Provide the (X, Y) coordinate of the cell's center where the given text is located.  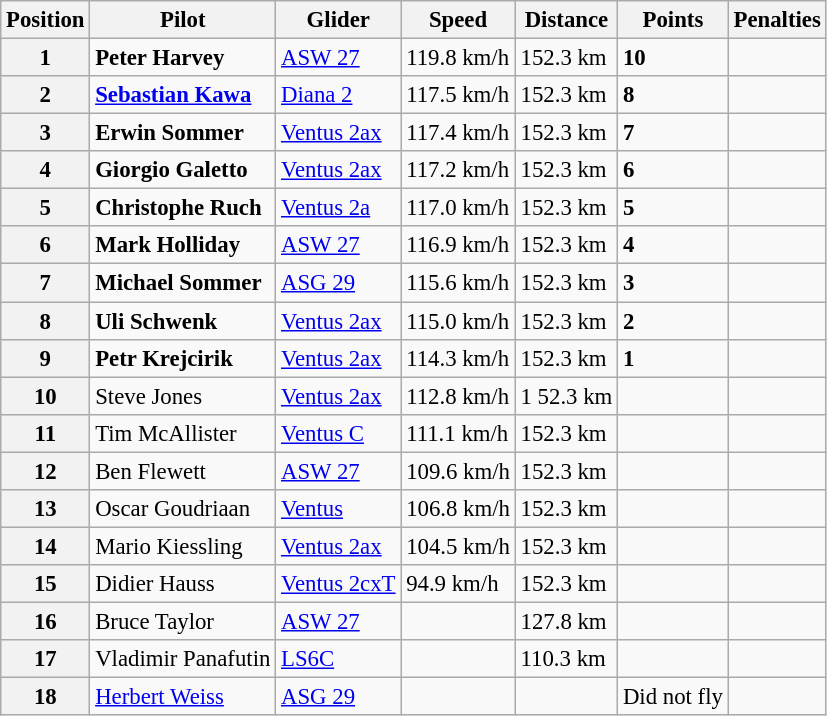
Bruce Taylor (183, 621)
Michael Sommer (183, 283)
Ventus (338, 509)
Uli Schwenk (183, 321)
110.3 km (566, 659)
127.8 km (566, 621)
17 (46, 659)
Christophe Ruch (183, 208)
115.6 km/h (458, 283)
111.1 km/h (458, 433)
Oscar Goudriaan (183, 509)
15 (46, 584)
Penalties (777, 20)
104.5 km/h (458, 546)
Sebastian Kawa (183, 95)
Ben Flewett (183, 471)
Mark Holliday (183, 245)
Didier Hauss (183, 584)
12 (46, 471)
Petr Krejcirik (183, 358)
109.6 km/h (458, 471)
Mario Kiessling (183, 546)
Diana 2 (338, 95)
115.0 km/h (458, 321)
Giorgio Galetto (183, 170)
16 (46, 621)
Ventus 2a (338, 208)
117.4 km/h (458, 133)
Did not fly (674, 697)
106.8 km/h (458, 509)
11 (46, 433)
Glider (338, 20)
Speed (458, 20)
Pilot (183, 20)
114.3 km/h (458, 358)
1 52.3 km (566, 396)
119.8 km/h (458, 58)
Position (46, 20)
9 (46, 358)
Distance (566, 20)
Vladimir Panafutin (183, 659)
Points (674, 20)
LS6C (338, 659)
18 (46, 697)
Ventus C (338, 433)
117.2 km/h (458, 170)
Steve Jones (183, 396)
116.9 km/h (458, 245)
Peter Harvey (183, 58)
112.8 km/h (458, 396)
Ventus 2cxT (338, 584)
13 (46, 509)
14 (46, 546)
94.9 km/h (458, 584)
Tim McAllister (183, 433)
117.0 km/h (458, 208)
Herbert Weiss (183, 697)
Erwin Sommer (183, 133)
117.5 km/h (458, 95)
